Detect which cell encompasses the target text, then output its (x, y) center coordinate. 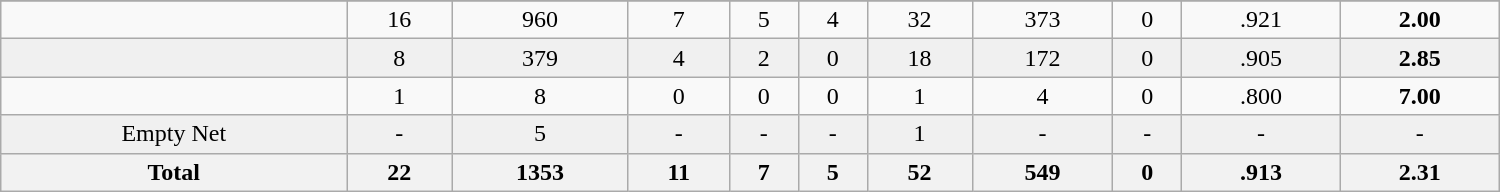
172 (1042, 58)
.913 (1262, 172)
.921 (1262, 20)
7.00 (1420, 96)
549 (1042, 172)
2.31 (1420, 172)
.800 (1262, 96)
Empty Net (174, 134)
Total (174, 172)
11 (678, 172)
2.85 (1420, 58)
1353 (540, 172)
18 (920, 58)
379 (540, 58)
2.00 (1420, 20)
2 (764, 58)
.905 (1262, 58)
960 (540, 20)
52 (920, 172)
32 (920, 20)
373 (1042, 20)
16 (400, 20)
22 (400, 172)
